Return [X, Y] of the center of cell containing provided text 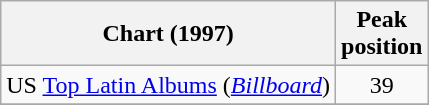
Chart (1997) [168, 34]
US Top Latin Albums (Billboard) [168, 85]
39 [382, 85]
Peakposition [382, 34]
